Return (x, y) of the center of cell containing provided text 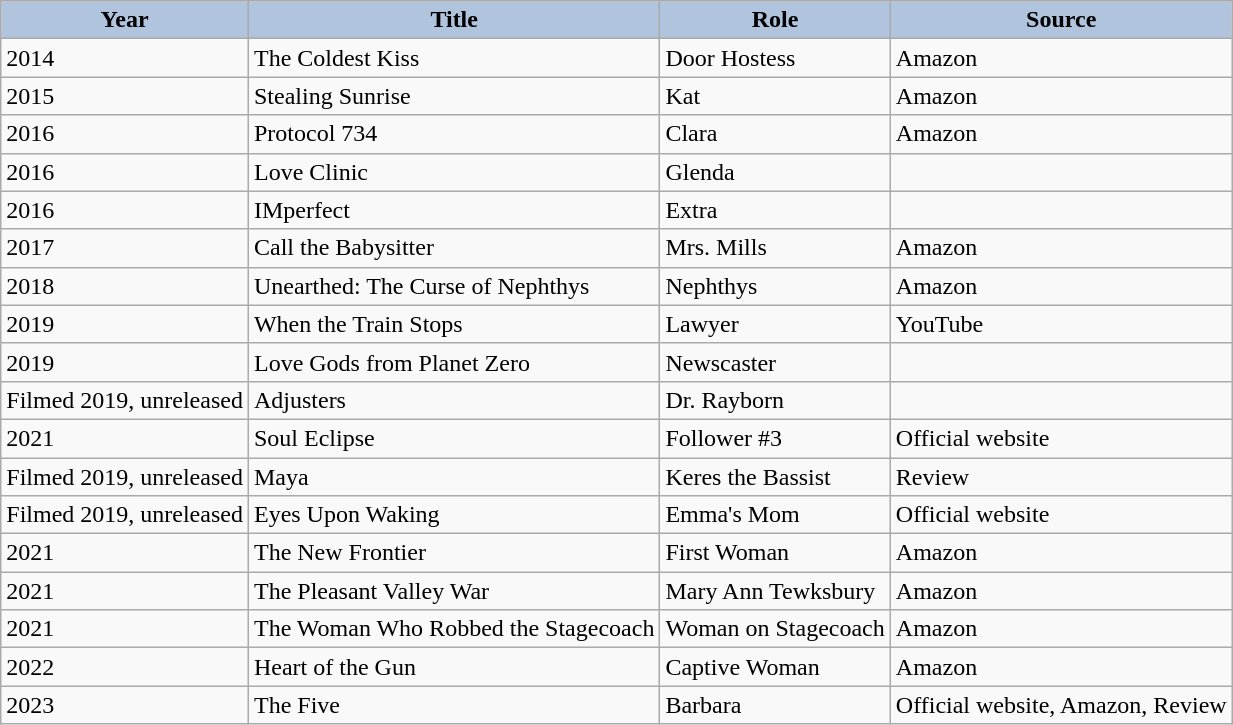
The Five (454, 705)
Newscaster (775, 362)
Extra (775, 210)
2023 (125, 705)
IMperfect (454, 210)
Door Hostess (775, 58)
The New Frontier (454, 553)
Dr. Rayborn (775, 400)
2014 (125, 58)
When the Train Stops (454, 324)
The Woman Who Robbed the Stagecoach (454, 629)
The Coldest Kiss (454, 58)
Follower #3 (775, 438)
Lawyer (775, 324)
Source (1061, 20)
Review (1061, 477)
Heart of the Gun (454, 667)
2015 (125, 96)
Woman on Stagecoach (775, 629)
Barbara (775, 705)
Year (125, 20)
Stealing Sunrise (454, 96)
Protocol 734 (454, 134)
Soul Eclipse (454, 438)
Keres the Bassist (775, 477)
Adjusters (454, 400)
Call the Babysitter (454, 248)
Love Clinic (454, 172)
2018 (125, 286)
Glenda (775, 172)
Nephthys (775, 286)
Emma's Mom (775, 515)
Official website, Amazon, Review (1061, 705)
Captive Woman (775, 667)
Unearthed: The Curse of Nephthys (454, 286)
The Pleasant Valley War (454, 591)
Kat (775, 96)
Title (454, 20)
2022 (125, 667)
Love Gods from Planet Zero (454, 362)
First Woman (775, 553)
Clara (775, 134)
Role (775, 20)
Mrs. Mills (775, 248)
Mary Ann Tewksbury (775, 591)
Eyes Upon Waking (454, 515)
Maya (454, 477)
YouTube (1061, 324)
2017 (125, 248)
